Determine the [x, y] coordinate at the center of the cell enclosing the given text.  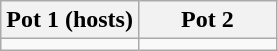
Pot 1 (hosts) [70, 20]
Pot 2 [207, 20]
